Detect which cell encompasses the target text, then output its [x, y] center coordinate. 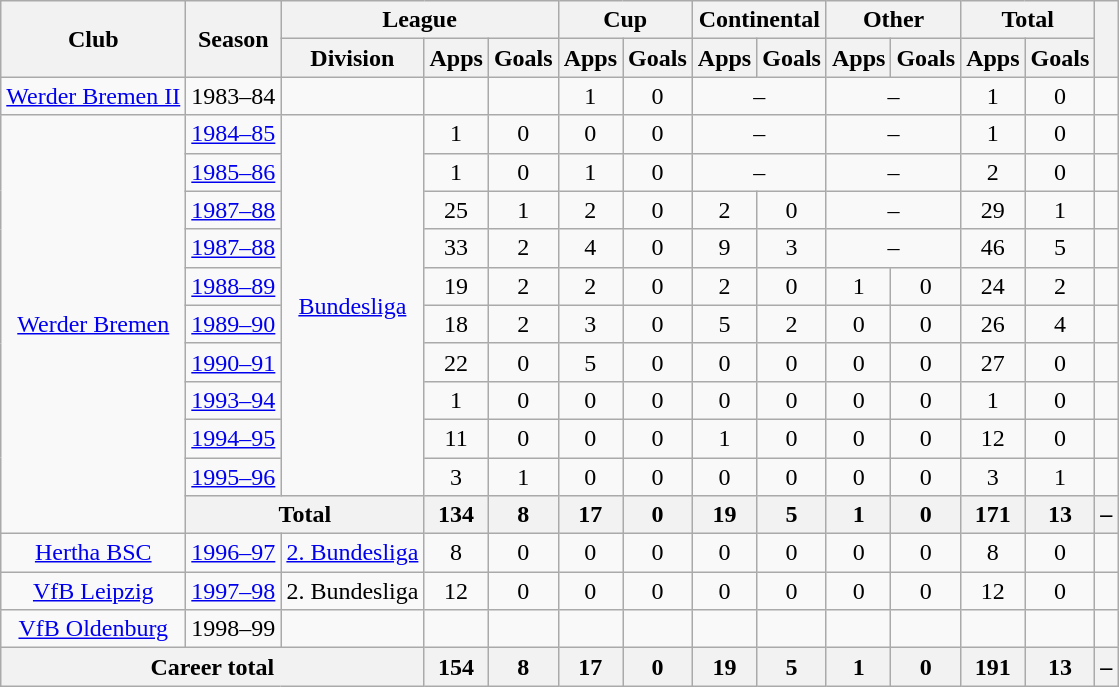
191 [993, 667]
Club [94, 39]
18 [456, 324]
VfB Oldenburg [94, 629]
1998–99 [234, 629]
9 [724, 248]
1994–95 [234, 438]
Division [352, 58]
1990–91 [234, 362]
Career total [212, 667]
1996–97 [234, 553]
33 [456, 248]
Continental [759, 20]
29 [993, 210]
1988–89 [234, 286]
26 [993, 324]
Season [234, 39]
Cup [625, 20]
Hertha BSC [94, 553]
Other [893, 20]
27 [993, 362]
22 [456, 362]
154 [456, 667]
1983–84 [234, 96]
171 [993, 515]
Werder Bremen II [94, 96]
VfB Leipzig [94, 591]
134 [456, 515]
League [420, 20]
25 [456, 210]
1989–90 [234, 324]
1993–94 [234, 400]
1995–96 [234, 477]
24 [993, 286]
11 [456, 438]
Werder Bremen [94, 324]
1985–86 [234, 172]
1997–98 [234, 591]
46 [993, 248]
1984–85 [234, 134]
Bundesliga [352, 306]
